Locate the cell with the specified text and output its (X, Y) center coordinate. 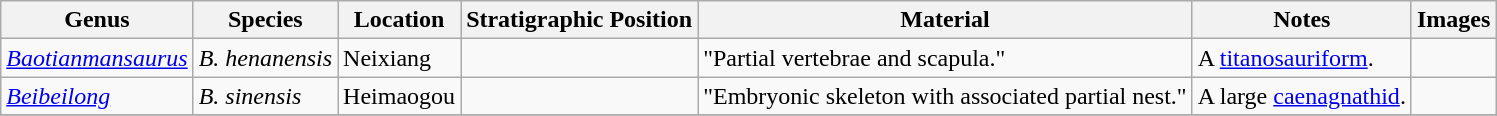
Baotianmansaurus (97, 58)
Species (265, 20)
Material (946, 20)
A large caenagnathid. (1302, 96)
Location (400, 20)
B. sinensis (265, 96)
Genus (97, 20)
B. henanensis (265, 58)
"Partial vertebrae and scapula." (946, 58)
Images (1453, 20)
Beibeilong (97, 96)
"Embryonic skeleton with associated partial nest." (946, 96)
Notes (1302, 20)
Heimaogou (400, 96)
A titanosauriform. (1302, 58)
Stratigraphic Position (580, 20)
Neixiang (400, 58)
